Scan for the cell matching the given text and deliver its (X, Y) coordinate at center. 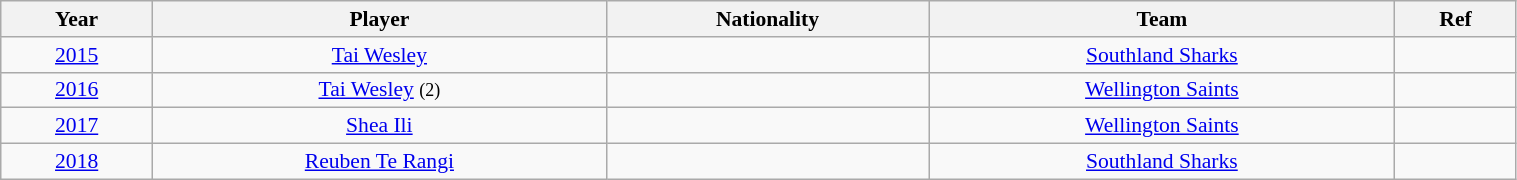
Ref (1456, 19)
2018 (77, 162)
2017 (77, 126)
Team (1162, 19)
Tai Wesley (2) (380, 90)
Year (77, 19)
2015 (77, 55)
Nationality (768, 19)
Tai Wesley (380, 55)
Reuben Te Rangi (380, 162)
Player (380, 19)
2016 (77, 90)
Shea Ili (380, 126)
